Scan for the cell matching the given text and deliver its [x, y] coordinate at center. 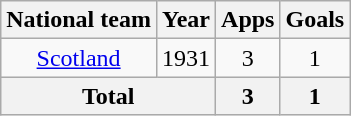
Year [186, 20]
National team [79, 20]
Total [108, 96]
Goals [315, 20]
1931 [186, 58]
Scotland [79, 58]
Apps [248, 20]
